From the cell containing the given text, extract its center point as [x, y] coordinate. 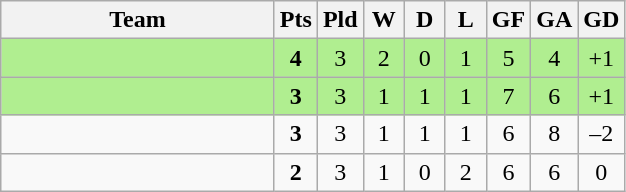
Pld [340, 20]
GF [508, 20]
7 [508, 96]
5 [508, 58]
D [424, 20]
GA [554, 20]
8 [554, 134]
Pts [296, 20]
L [466, 20]
–2 [602, 134]
GD [602, 20]
W [384, 20]
Team [138, 20]
